From the cell containing the given text, extract its center point as (x, y) coordinate. 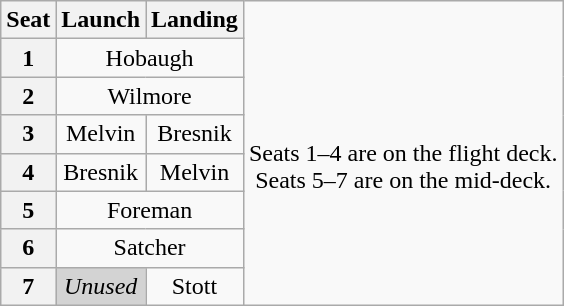
7 (28, 286)
4 (28, 172)
Hobaugh (150, 58)
Stott (195, 286)
Seat (28, 20)
Unused (101, 286)
3 (28, 134)
2 (28, 96)
Satcher (150, 248)
Wilmore (150, 96)
Launch (101, 20)
6 (28, 248)
1 (28, 58)
Landing (195, 20)
5 (28, 210)
Foreman (150, 210)
Seats 1–4 are on the flight deck.Seats 5–7 are on the mid-deck. (403, 153)
